Locate the cell with the specified text and output its (x, y) center coordinate. 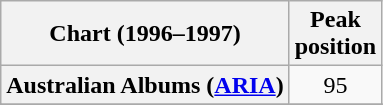
Peakposition (335, 34)
Chart (1996–1997) (145, 34)
95 (335, 85)
Australian Albums (ARIA) (145, 85)
